Return the (X, Y) coordinate for the center point of the cell that contains the specified text.  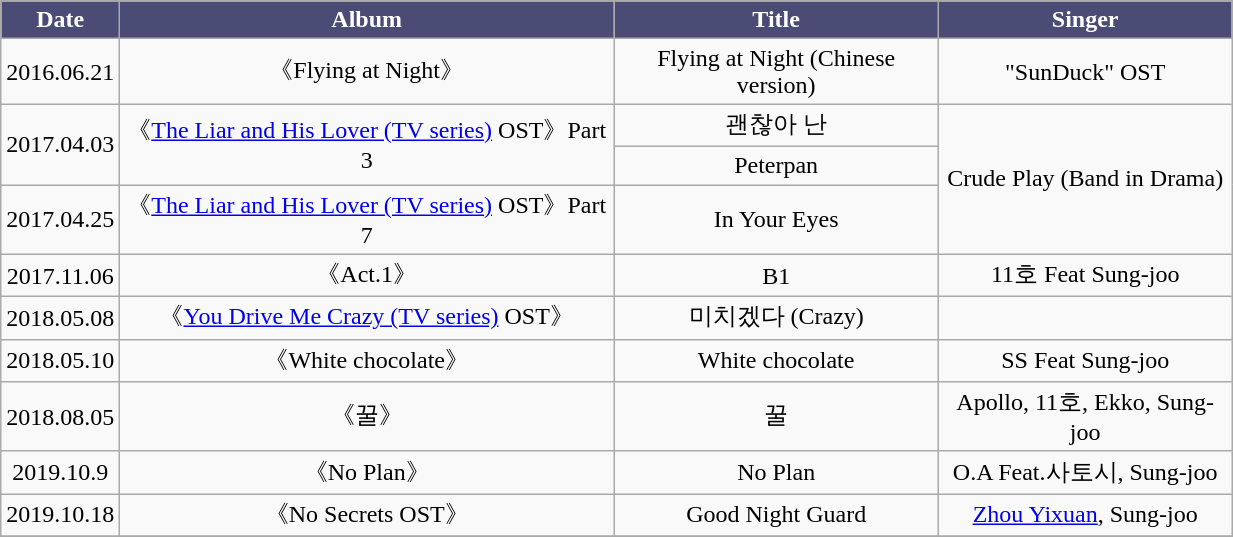
White chocolate (776, 360)
Good Night Guard (776, 516)
꿀 (776, 417)
《No Secrets OST》 (367, 516)
Singer (1086, 20)
Apollo, 11호, Ekko, Sung-joo (1086, 417)
《Act.1》 (367, 276)
《White chocolate》 (367, 360)
Title (776, 20)
No Plan (776, 472)
2018.05.08 (60, 318)
"SunDuck" OST (1086, 72)
2019.10.9 (60, 472)
2018.08.05 (60, 417)
2019.10.18 (60, 516)
《You Drive Me Crazy (TV series) OST》 (367, 318)
11호 Feat Sung-joo (1086, 276)
Zhou Yixuan, Sung-joo (1086, 516)
미치겠다 (Crazy) (776, 318)
《꿀》 (367, 417)
2016.06.21 (60, 72)
괜찮아 난 (776, 126)
O.A Feat.사토시, Sung-joo (1086, 472)
2017.04.03 (60, 144)
Album (367, 20)
《No Plan》 (367, 472)
2018.05.10 (60, 360)
Date (60, 20)
Peterpan (776, 165)
2017.11.06 (60, 276)
《Flying at Night》 (367, 72)
《The Liar and His Lover (TV series) OST》Part 3 (367, 144)
《The Liar and His Lover (TV series) OST》Part 7 (367, 219)
SS Feat Sung-joo (1086, 360)
In Your Eyes (776, 219)
B1 (776, 276)
Flying at Night (Chinese version) (776, 72)
Crude Play (Band in Drama) (1086, 179)
2017.04.25 (60, 219)
